Extract the [x, y] coordinate from the center of the cell holding the provided text.  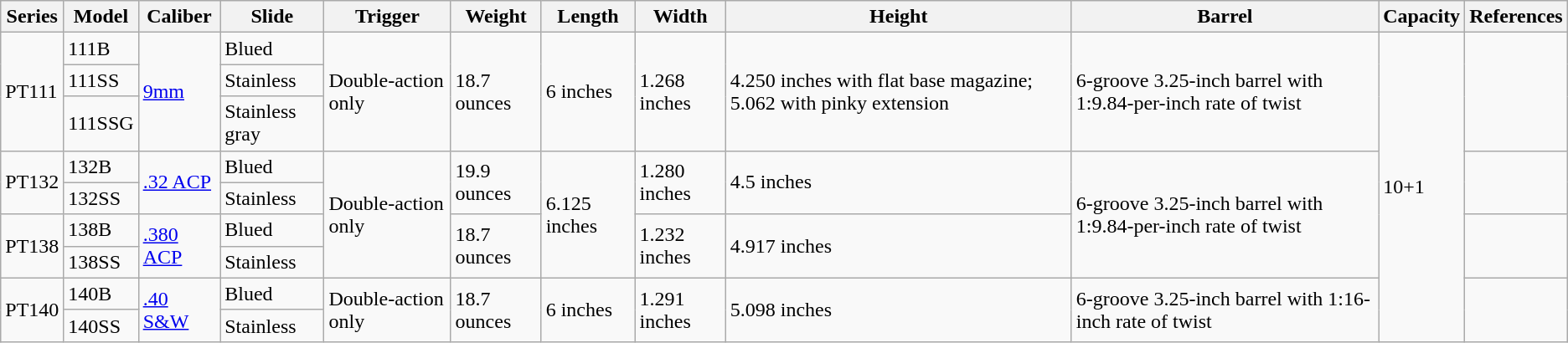
138B [101, 230]
PT140 [32, 310]
140SS [101, 325]
Length [588, 17]
5.098 inches [898, 310]
Capacity [1422, 17]
1.280 inches [680, 182]
Caliber [179, 17]
.40 S&W [179, 310]
10+1 [1422, 187]
19.9 ounces [496, 182]
111SSG [101, 124]
132B [101, 166]
Width [680, 17]
6.125 inches [588, 214]
138SS [101, 262]
Weight [496, 17]
4.250 inches with flat base magazine; 5.062 with pinky extension [898, 92]
4.917 inches [898, 246]
1.291 inches [680, 310]
111SS [101, 80]
132SS [101, 198]
Series [32, 17]
111B [101, 49]
4.5 inches [898, 182]
PT138 [32, 246]
Stainless gray [272, 124]
Barrel [1225, 17]
Slide [272, 17]
PT132 [32, 182]
Trigger [387, 17]
6-groove 3.25-inch barrel with 1:16-inch rate of twist [1225, 310]
1.268 inches [680, 92]
References [1516, 17]
PT111 [32, 92]
140B [101, 294]
9mm [179, 92]
.32 ACP [179, 182]
.380 ACP [179, 246]
Model [101, 17]
1.232 inches [680, 246]
Height [898, 17]
